Pinpoint the cell where the given text exists, returning its (X, Y) midpoint coordinate. 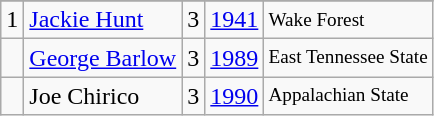
1 (12, 20)
Wake Forest (348, 20)
East Tennessee State (348, 58)
Appalachian State (348, 96)
1990 (234, 96)
Joe Chirico (103, 96)
George Barlow (103, 58)
1941 (234, 20)
Jackie Hunt (103, 20)
1989 (234, 58)
